Output the [X, Y] coordinate of the center of the cell containing the given text.  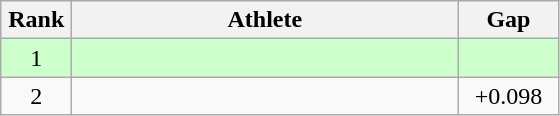
2 [36, 96]
Athlete [265, 20]
Rank [36, 20]
1 [36, 58]
+0.098 [508, 96]
Gap [508, 20]
